Provide the [x, y] coordinate of the cell's center where the given text is located.  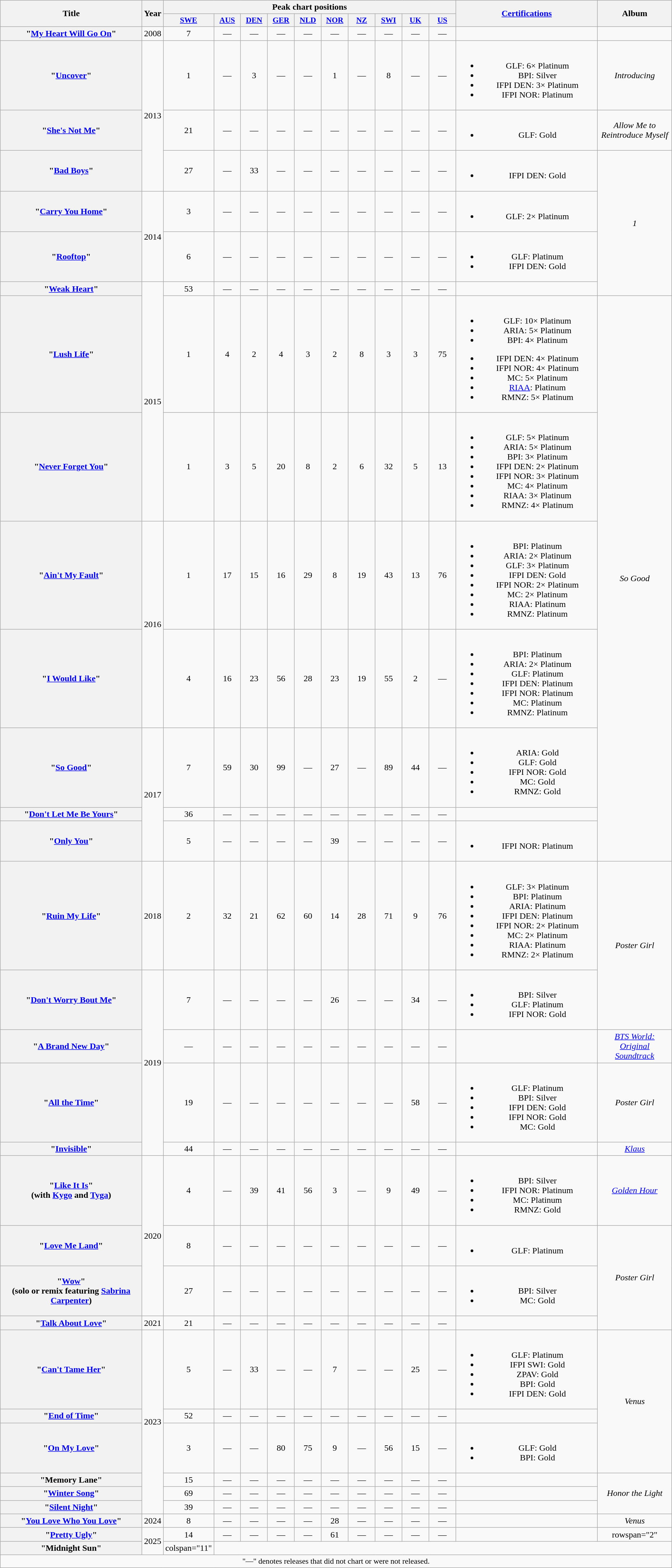
2024 [153, 1521]
"So Good" [71, 768]
BPI: SilverGLF: PlatinumIFPI NOR: Gold [527, 999]
41 [281, 1191]
"Talk About Love" [71, 1323]
GLF: 2× Platinum [527, 212]
GLF: 3× PlatinumBPI: PlatinumARIA: PlatinumIFPI DEN: PlatinumIFPI NOR: 2× PlatinumMC: 2× PlatinumRIAA: PlatinumRMNZ: 2× Platinum [527, 915]
GER [281, 20]
"Love Me Land" [71, 1246]
29 [308, 575]
26 [335, 999]
BPI: SilverIFPI NOR: PlatinumMC: PlatinumRMNZ: Gold [527, 1191]
UK [416, 20]
"Only You" [71, 841]
49 [416, 1191]
53 [189, 289]
"Rooftop" [71, 257]
"I Would Like" [71, 679]
colspan="11" [189, 1548]
BPI: PlatinumARIA: 2× PlatinumGLF: PlatinumIFPI DEN: PlatinumIFPI NOR: PlatinumMC: PlatinumRMNZ: Platinum [527, 679]
GLF: 6× PlatinumBPI: SilverIFPI DEN: 3× PlatinumIFPI NOR: Platinum [527, 75]
2008 [153, 33]
"Carry You Home" [71, 212]
GLF: Platinum [527, 1246]
"Ain't My Fault" [71, 575]
GLF: PlatinumIFPI SWI: GoldZPAV: GoldBPI: GoldIFPI DEN: Gold [527, 1370]
2017 [153, 795]
"Ruin My Life" [71, 915]
"Pretty Ugly" [71, 1534]
"Uncover" [71, 75]
GLF: 10× PlatinumARIA: 5× PlatinumBPI: 4× PlatinumIFPI DEN: 4× PlatinumIFPI NOR: 4× PlatinumMC: 5× PlatinumRIAA: PlatinumRMNZ: 5× Platinum [527, 354]
"Memory Lane" [71, 1480]
GLF: GoldBPI: Gold [527, 1448]
52 [189, 1416]
2018 [153, 915]
"Silent Night" [71, 1507]
"Midnight Sun" [71, 1548]
NOR [335, 20]
2020 [153, 1236]
2013 [153, 116]
"Winter Song" [71, 1493]
rowspan="2" [635, 1534]
"—" denotes releases that did not chart or were not released. [336, 1561]
Peak chart positions [309, 7]
"Wow"(solo or remix featuring Sabrina Carpenter) [71, 1291]
55 [388, 679]
So Good [635, 578]
20 [281, 467]
Klaus [635, 1149]
58 [416, 1102]
2025 [153, 1541]
"Can't Tame Her" [71, 1370]
69 [189, 1493]
"You Love Who You Love" [71, 1521]
"All the Time" [71, 1102]
89 [388, 768]
17 [228, 575]
59 [228, 768]
SWI [388, 20]
"Like It Is"(with Kygo and Tyga) [71, 1191]
71 [388, 915]
"Never Forget You" [71, 467]
"Weak Heart" [71, 289]
80 [281, 1448]
"Don't Let Me Be Yours" [71, 814]
GLF: PlatinumBPI: SilverIFPI DEN: GoldIFPI NOR: GoldMC: Gold [527, 1102]
"End of Time" [71, 1416]
"Lush Life" [71, 354]
AUS [228, 20]
Introducing [635, 75]
36 [189, 814]
Title [71, 14]
2023 [153, 1422]
60 [308, 915]
Honor the Light [635, 1493]
Golden Hour [635, 1191]
"A Brand New Day" [71, 1046]
34 [416, 999]
"She's Not Me" [71, 131]
BTS World: Original Soundtrack [635, 1046]
Album [635, 14]
ARIA: GoldGLF: GoldIFPI NOR: GoldMC: GoldRMNZ: Gold [527, 768]
"Invisible" [71, 1149]
2021 [153, 1323]
US [442, 20]
2016 [153, 624]
2019 [153, 1063]
2015 [153, 401]
Allow Me to Reintroduce Myself [635, 131]
NZ [362, 20]
99 [281, 768]
61 [335, 1534]
62 [281, 915]
GLF: Gold [527, 131]
43 [388, 575]
Year [153, 14]
NLD [308, 20]
DEN [254, 20]
25 [416, 1370]
IFPI NOR: Platinum [527, 841]
SWE [189, 20]
"Don't Worry Bout Me" [71, 999]
2014 [153, 237]
30 [254, 768]
Certifications [527, 14]
GLF: PlatinumIFPI DEN: Gold [527, 257]
BPI: PlatinumARIA: 2× PlatinumGLF: 3× PlatinumIFPI DEN: GoldIFPI NOR: 2× PlatinumMC: 2× PlatinumRIAA: PlatinumRMNZ: Platinum [527, 575]
"On My Love" [71, 1448]
"My Heart Will Go On" [71, 33]
BPI: SilverMC: Gold [527, 1291]
"Bad Boys" [71, 171]
GLF: 5× PlatinumARIA: 5× PlatinumBPI: 3× PlatinumIFPI DEN: 2× PlatinumIFPI NOR: 3× PlatinumMC: 4× PlatinumRIAA: 3× PlatinumRMNZ: 4× Platinum [527, 467]
IFPI DEN: Gold [527, 171]
